Detect which cell encompasses the target text, then output its (x, y) center coordinate. 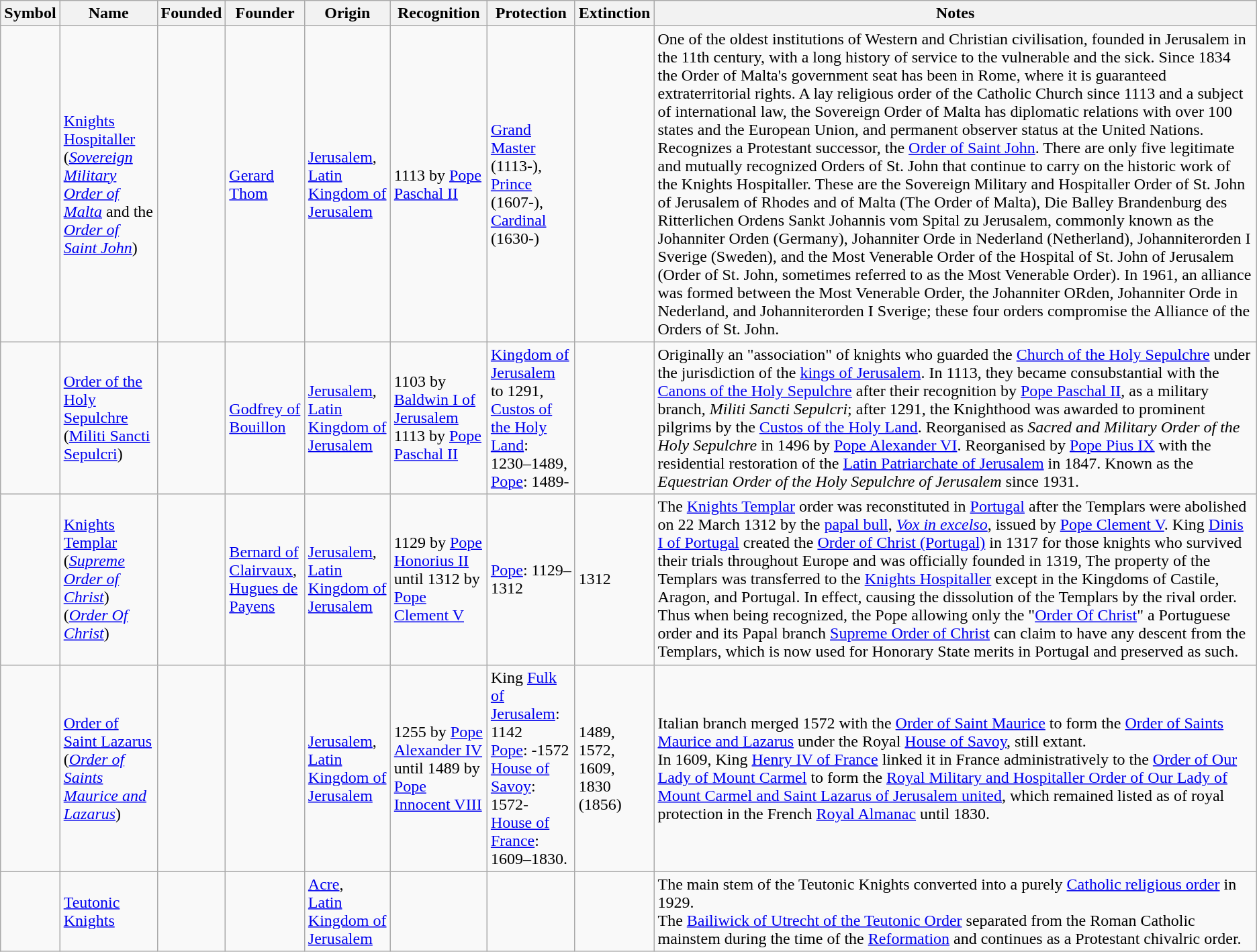
Pope: 1129–1312 (530, 579)
Protection (530, 13)
Symbol (30, 13)
Bernard of Clairvaux,Hugues de Payens (265, 579)
Recognition (438, 13)
Knights Hospitaller(Sovereign Military Order of Malta and the Order of Saint John) (109, 184)
1103 by Baldwin I of Jerusalem1113 by Pope Paschal II (438, 418)
1489,1572,1609,1830(1856) (614, 768)
Founder (265, 13)
Origin (347, 13)
1312 (614, 579)
Notes (955, 13)
Godfrey of Bouillon (265, 418)
Teutonic Knights (109, 912)
Gerard Thom (265, 184)
Knights Templar(Supreme Order of Christ)(Order Of Christ) (109, 579)
1129 by Pope Honorius IIuntil 1312 by Pope Clement V (438, 579)
Order of Saint Lazarus(Order of Saints Maurice and Lazarus) (109, 768)
Order of the Holy Sepulchre(Militi Sancti Sepulcri) (109, 418)
Acre,Latin Kingdom of Jerusalem (347, 912)
King Fulk of Jerusalem: 1142Pope: -1572House of Savoy: 1572-House of France: 1609–1830. (530, 768)
1255 by Pope Alexander IVuntil 1489 by Pope Innocent VIII (438, 768)
Kingdom of Jerusalem to 1291,Custos of the Holy Land: 1230–1489,Pope: 1489- (530, 418)
Name (109, 13)
Grand Master (1113-),Prince (1607-),Cardinal (1630-) (530, 184)
1113 by Pope Paschal II (438, 184)
Founded (191, 13)
Extinction (614, 13)
